Identify which cell holds the provided text, then report its [x, y] central coordinate. 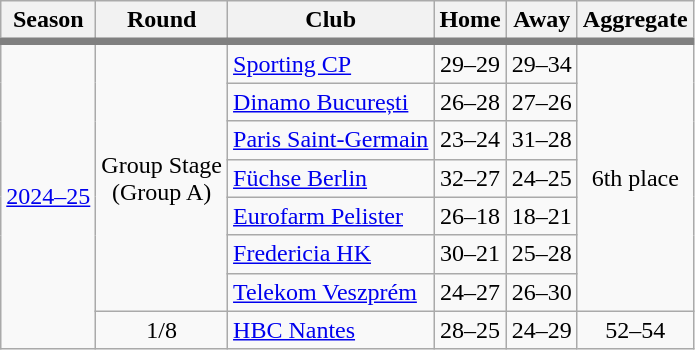
31–28 [542, 140]
Paris Saint-Germain [331, 140]
Eurofarm Pelister [331, 216]
Club [331, 22]
24–29 [542, 330]
Füchse Berlin [331, 178]
2024–25 [48, 196]
29–34 [542, 62]
Telekom Veszprém [331, 292]
18–21 [542, 216]
26–30 [542, 292]
1/8 [162, 330]
23–24 [470, 140]
Sporting CP [331, 62]
Away [542, 22]
Group Stage (Group A) [162, 176]
Round [162, 22]
52–54 [635, 330]
26–28 [470, 102]
Dinamo București [331, 102]
29–29 [470, 62]
26–18 [470, 216]
25–28 [542, 254]
28–25 [470, 330]
32–27 [470, 178]
30–21 [470, 254]
HBC Nantes [331, 330]
24–25 [542, 178]
Home [470, 22]
27–26 [542, 102]
24–27 [470, 292]
Fredericia HK [331, 254]
Aggregate [635, 22]
Season [48, 22]
6th place [635, 176]
